Return (X, Y) of the center of cell containing provided text 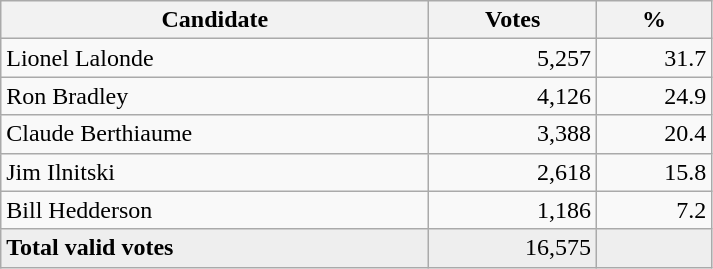
Candidate (215, 20)
Jim Ilnitski (215, 172)
24.9 (654, 96)
Claude Berthiaume (215, 134)
5,257 (512, 58)
Ron Bradley (215, 96)
7.2 (654, 210)
31.7 (654, 58)
Lionel Lalonde (215, 58)
Bill Hedderson (215, 210)
4,126 (512, 96)
Total valid votes (215, 248)
20.4 (654, 134)
15.8 (654, 172)
% (654, 20)
3,388 (512, 134)
Votes (512, 20)
2,618 (512, 172)
1,186 (512, 210)
16,575 (512, 248)
